For the text-containing cell, return its midpoint in (X, Y) coordinate format. 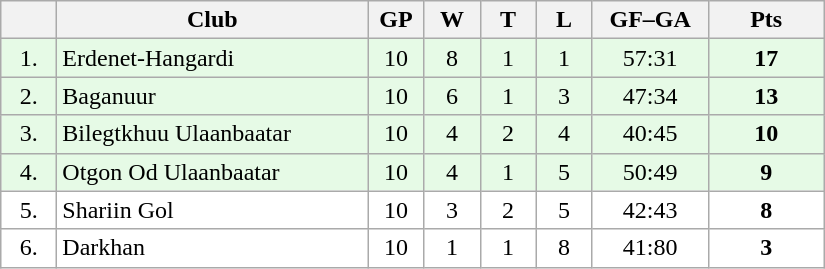
13 (766, 96)
Bilegtkhuu Ulaanbaatar (212, 134)
17 (766, 58)
5. (29, 210)
4. (29, 172)
2. (29, 96)
Pts (766, 20)
Baganuur (212, 96)
42:43 (650, 210)
6 (452, 96)
57:31 (650, 58)
47:34 (650, 96)
50:49 (650, 172)
6. (29, 248)
Club (212, 20)
3. (29, 134)
GF–GA (650, 20)
Darkhan (212, 248)
L (564, 20)
41:80 (650, 248)
Shariin Gol (212, 210)
40:45 (650, 134)
W (452, 20)
Erdenet-Hangardi (212, 58)
GP (396, 20)
Otgon Od Ulaanbaatar (212, 172)
9 (766, 172)
1. (29, 58)
T (508, 20)
